Return (x, y) of the center of cell containing provided text 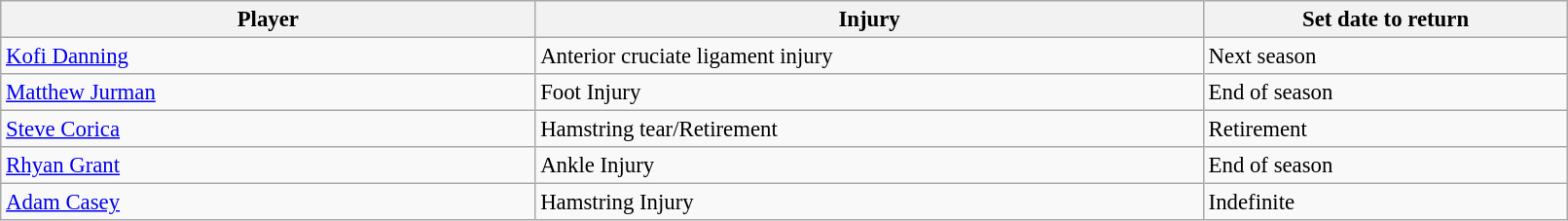
Foot Injury (869, 92)
Matthew Jurman (269, 92)
Hamstring tear/Retirement (869, 129)
Adam Casey (269, 203)
Anterior cruciate ligament injury (869, 56)
Injury (869, 19)
Kofi Danning (269, 56)
Indefinite (1386, 203)
Hamstring Injury (869, 203)
Steve Corica (269, 129)
Ankle Injury (869, 166)
Player (269, 19)
Retirement (1386, 129)
Next season (1386, 56)
Set date to return (1386, 19)
Rhyan Grant (269, 166)
